Detect which cell encompasses the target text, then output its [X, Y] center coordinate. 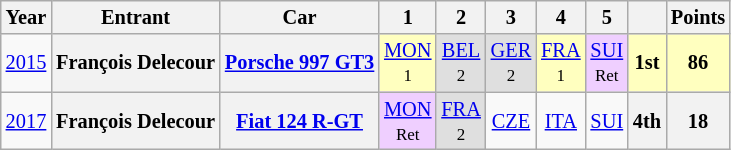
Points [698, 17]
Fiat 124 R-GT [300, 121]
86 [698, 63]
3 [511, 17]
FRA2 [460, 121]
2 [460, 17]
4 [560, 17]
SUIRet [608, 63]
FRA1 [560, 63]
2015 [26, 63]
CZE [511, 121]
ITA [560, 121]
1 [408, 17]
2017 [26, 121]
Year [26, 17]
GER2 [511, 63]
5 [608, 17]
Porsche 997 GT3 [300, 63]
BEL2 [460, 63]
18 [698, 121]
MONRet [408, 121]
MON1 [408, 63]
Entrant [136, 17]
Car [300, 17]
4th [647, 121]
SUI [608, 121]
1st [647, 63]
